Pinpoint the cell where the given text exists, returning its [X, Y] midpoint coordinate. 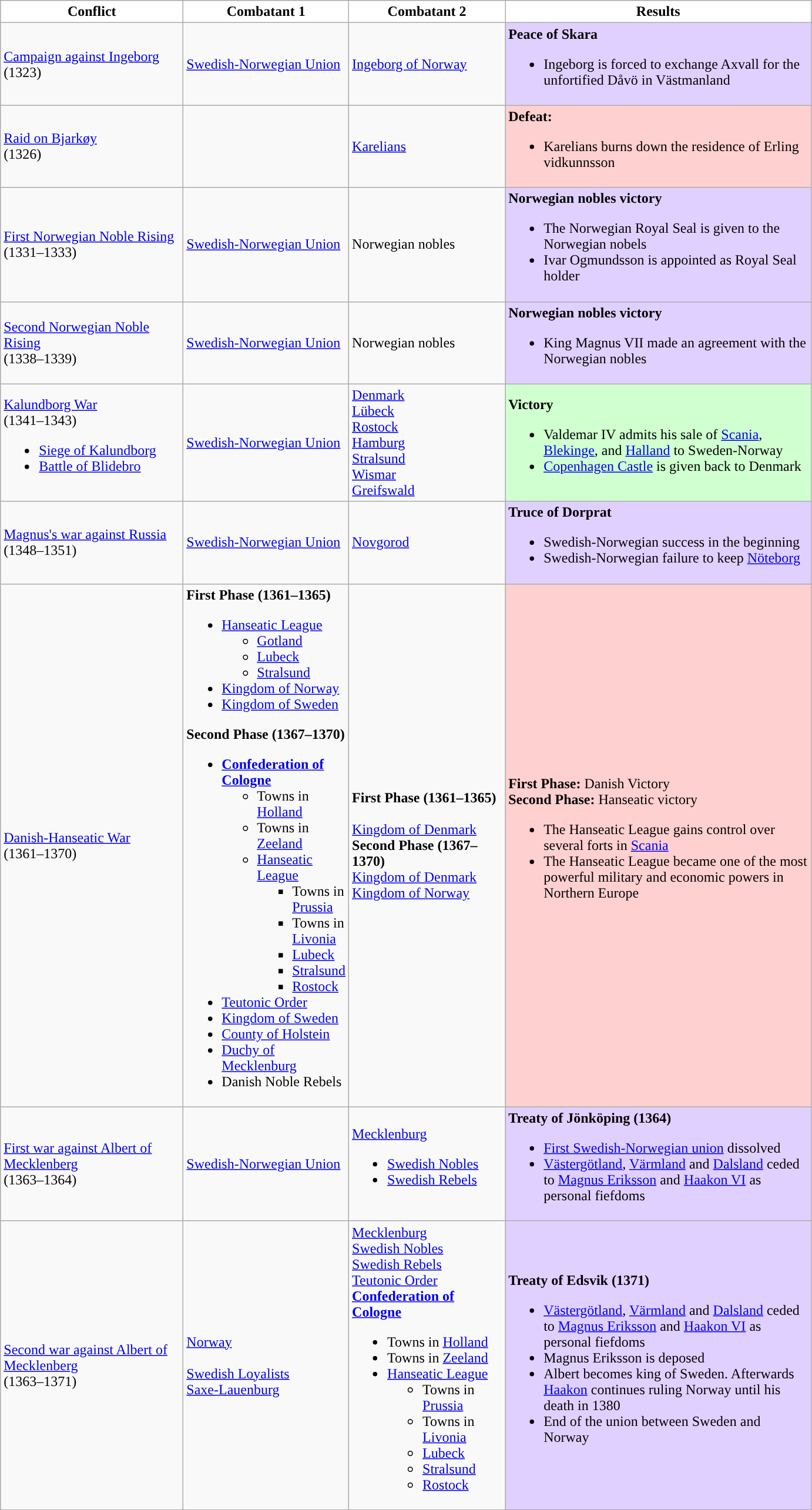
First Phase (1361–1365) Kingdom of Denmark Second Phase (1367–1370) Kingdom of Denmark Kingdom of Norway [427, 845]
DenmarkLübeck Rostock Hamburg Stralsund Wismar Greifswald [427, 443]
Truce of DorpratSwedish-Norwegian success in the beginningSwedish-Norwegian failure to keep Nöteborg [658, 543]
Novgorod [427, 543]
VictoryValdemar IV admits his sale of Scania, Blekinge, and Halland to Sweden-NorwayCopenhagen Castle is given back to Denmark [658, 443]
Magnus's war against Russia (1348–1351) [92, 543]
Combatant 1 [266, 12]
Karelians [427, 146]
Mecklenburg Swedish Nobles Swedish Rebels [427, 1164]
Norway Swedish Loyalists Saxe-Lauenburg [266, 1365]
Campaign against Ingeborg(1323) [92, 64]
Raid on Bjarkøy(1326) [92, 146]
Conflict [92, 12]
Combatant 2 [427, 12]
Defeat:Karelians burns down the residence of Erling vidkunnsson [658, 146]
Results [658, 12]
Second Norwegian Noble Rising (1338–1339) [92, 343]
Kalundborg War (1341–1343)Siege of KalundborgBattle of Blidebro [92, 443]
First war against Albert of Mecklenberg (1363–1364) [92, 1164]
Second war against Albert of Mecklenberg (1363–1371) [92, 1365]
Norwegian nobles victoryKing Magnus VII made an agreement with the Norwegian nobles [658, 343]
Danish-Hanseatic War (1361–1370) [92, 845]
First Norwegian Noble Rising (1331–1333) [92, 245]
Norwegian nobles victoryThe Norwegian Royal Seal is given to the Norwegian nobelsIvar Ogmundsson is appointed as Royal Seal holder [658, 245]
Ingeborg of Norway [427, 64]
Peace of SkaraIngeborg is forced to exchange Axvall for the unfortified Dåvö in Västmanland [658, 64]
